Extract the [X, Y] coordinate from the center of the cell holding the provided text.  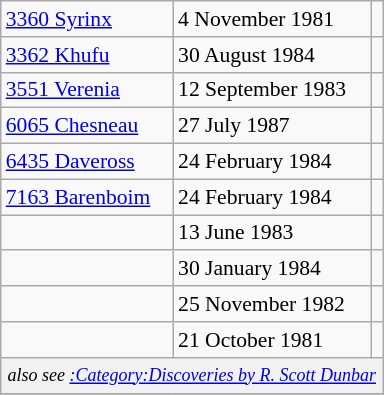
30 January 1984 [272, 269]
3551 Verenia [87, 90]
13 June 1983 [272, 233]
4 November 1981 [272, 19]
21 October 1981 [272, 340]
6065 Chesneau [87, 126]
25 November 1982 [272, 304]
3360 Syrinx [87, 19]
7163 Barenboim [87, 197]
also see :Category:Discoveries by R. Scott Dunbar [192, 375]
3362 Khufu [87, 55]
27 July 1987 [272, 126]
12 September 1983 [272, 90]
6435 Daveross [87, 162]
30 August 1984 [272, 55]
